Scan for the cell matching the given text and deliver its [x, y] coordinate at center. 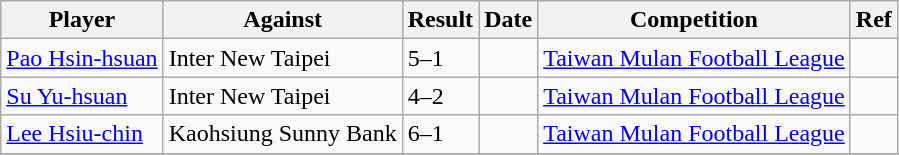
Ref [874, 20]
Against [282, 20]
Su Yu-hsuan [82, 96]
5–1 [440, 58]
Kaohsiung Sunny Bank [282, 134]
Result [440, 20]
Pao Hsin-hsuan [82, 58]
Player [82, 20]
4–2 [440, 96]
Date [508, 20]
Lee Hsiu-chin [82, 134]
6–1 [440, 134]
Competition [694, 20]
